From the cell containing the given text, extract its center point as [X, Y] coordinate. 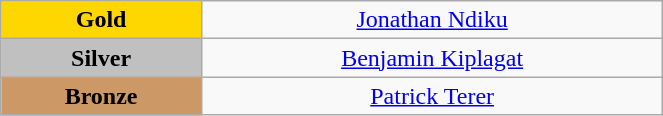
Bronze [102, 96]
Benjamin Kiplagat [432, 58]
Silver [102, 58]
Gold [102, 20]
Patrick Terer [432, 96]
Jonathan Ndiku [432, 20]
